From the cell containing the given text, extract its center point as (X, Y) coordinate. 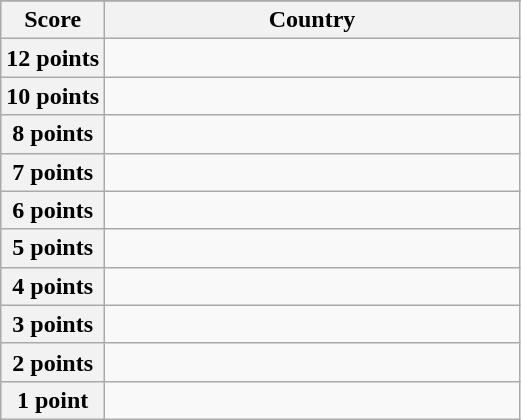
Country (312, 20)
Score (53, 20)
2 points (53, 362)
10 points (53, 96)
8 points (53, 134)
1 point (53, 400)
5 points (53, 248)
7 points (53, 172)
12 points (53, 58)
3 points (53, 324)
4 points (53, 286)
6 points (53, 210)
